Search for the cell housing the specified text and yield its [x, y] center coordinate. 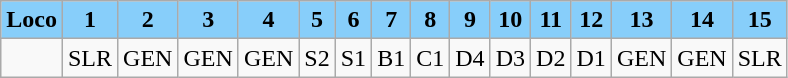
7 [392, 20]
6 [353, 20]
D1 [591, 58]
S2 [317, 58]
D2 [551, 58]
14 [702, 20]
1 [90, 20]
D3 [510, 58]
5 [317, 20]
2 [148, 20]
4 [268, 20]
9 [470, 20]
3 [208, 20]
Loco [32, 20]
10 [510, 20]
S1 [353, 58]
15 [760, 20]
13 [641, 20]
D4 [470, 58]
11 [551, 20]
12 [591, 20]
B1 [392, 58]
C1 [430, 58]
8 [430, 20]
